Determine the [X, Y] coordinate at the center of the cell enclosing the given text.  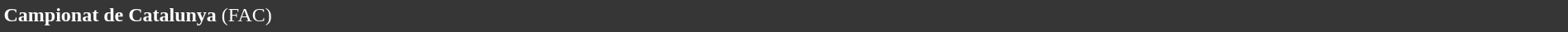
Campionat de Catalunya (FAC) [784, 15]
